Pinpoint the cell where the given text exists, returning its (x, y) midpoint coordinate. 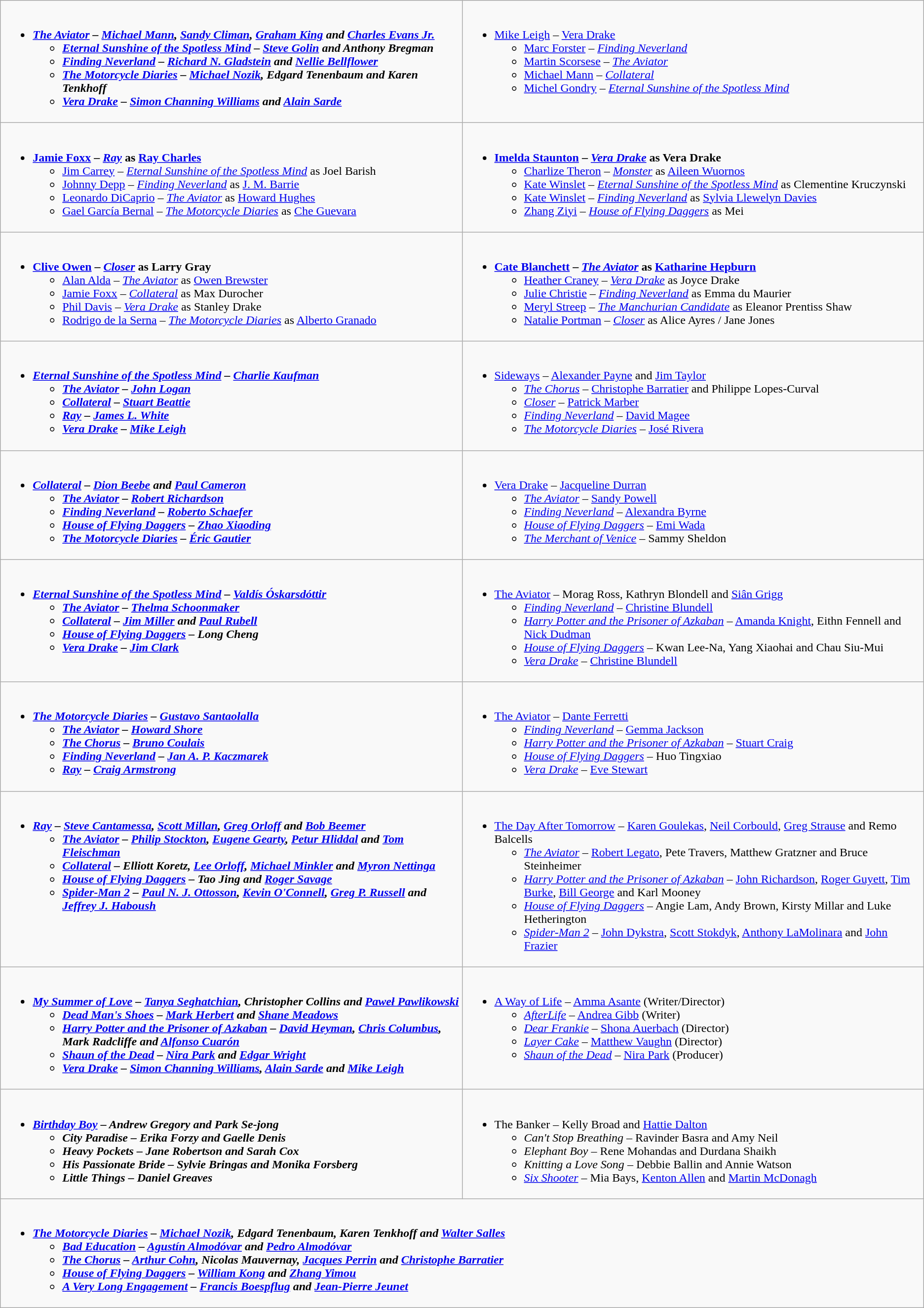
Eternal Sunshine of the Spotless Mind – Charlie KaufmanThe Aviator – John LoganCollateral – Stuart BeattieRay – James L. WhiteVera Drake – Mike Leigh (231, 396)
